Find where the given text appears and provide that cell's center as (x, y) coordinate. 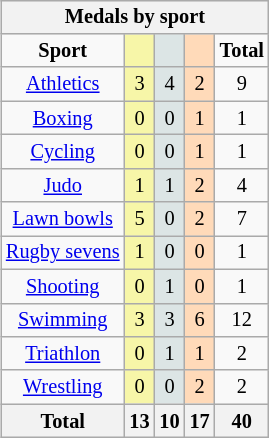
5 (139, 219)
40 (242, 421)
Rugby sevens (63, 253)
17 (200, 421)
Judo (63, 185)
12 (242, 320)
10 (170, 421)
Boxing (63, 118)
Triathlon (63, 354)
Sport (63, 51)
Swimming (63, 320)
Shooting (63, 286)
9 (242, 84)
Wrestling (63, 387)
Cycling (63, 152)
Lawn bowls (63, 219)
13 (139, 421)
Medals by sport (135, 17)
6 (200, 320)
Athletics (63, 84)
7 (242, 219)
